For the text-containing cell, return its midpoint in (x, y) coordinate format. 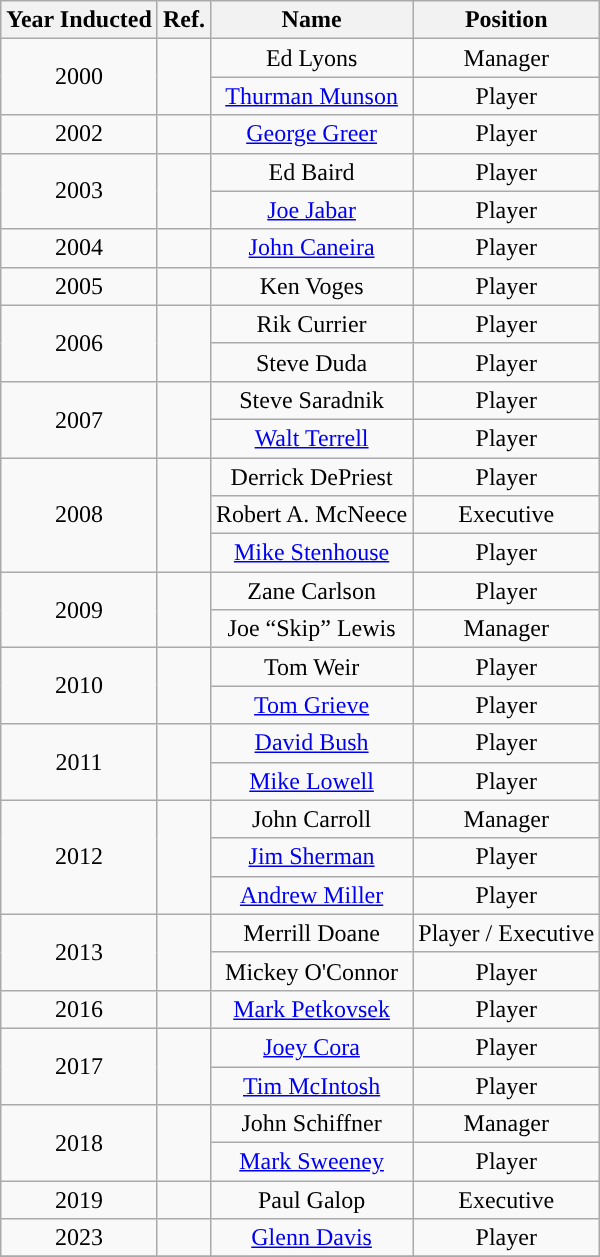
Andrew Miller (311, 895)
George Greer (311, 134)
2012 (80, 857)
Mark Sweeney (311, 1162)
Mike Lowell (311, 781)
Walt Terrell (311, 438)
2004 (80, 248)
2003 (80, 191)
2000 (80, 77)
Mark Petkovsek (311, 1009)
Ed Baird (311, 172)
Rik Currier (311, 324)
Joe “Skip” Lewis (311, 629)
Player / Executive (506, 933)
Zane Carlson (311, 591)
2008 (80, 515)
Glenn Davis (311, 1238)
Tim McIntosh (311, 1085)
Steve Saradnik (311, 400)
John Schiffner (311, 1124)
Thurman Munson (311, 96)
John Caneira (311, 248)
2006 (80, 343)
2007 (80, 419)
2009 (80, 610)
Derrick DePriest (311, 477)
David Bush (311, 743)
2019 (80, 1200)
Tom Grieve (311, 705)
John Carroll (311, 819)
Mike Stenhouse (311, 553)
Name (311, 20)
Paul Galop (311, 1200)
Joe Jabar (311, 210)
Ken Voges (311, 286)
2016 (80, 1009)
Merrill Doane (311, 933)
2011 (80, 762)
2018 (80, 1143)
Mickey O'Connor (311, 971)
Jim Sherman (311, 857)
Robert A. McNeece (311, 515)
2013 (80, 952)
2005 (80, 286)
Steve Duda (311, 362)
Ref. (184, 20)
Position (506, 20)
Year Inducted (80, 20)
2002 (80, 134)
2023 (80, 1238)
Tom Weir (311, 667)
Joey Cora (311, 1047)
2017 (80, 1066)
Ed Lyons (311, 58)
2010 (80, 686)
